From the cell containing the given text, extract its center point as [x, y] coordinate. 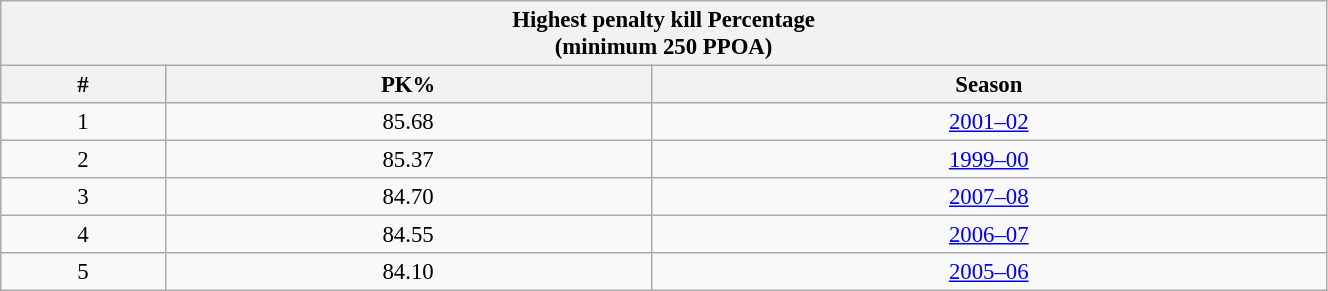
4 [83, 235]
1 [83, 122]
2001–02 [988, 122]
PK% [408, 85]
Highest penalty kill Percentage(minimum 250 PPOA) [664, 34]
85.37 [408, 160]
84.70 [408, 197]
85.68 [408, 122]
2 [83, 160]
2006–07 [988, 235]
1999–00 [988, 160]
Season [988, 85]
2007–08 [988, 197]
84.55 [408, 235]
3 [83, 197]
# [83, 85]
